Provide the (X, Y) coordinate of the cell's center where the given text is located.  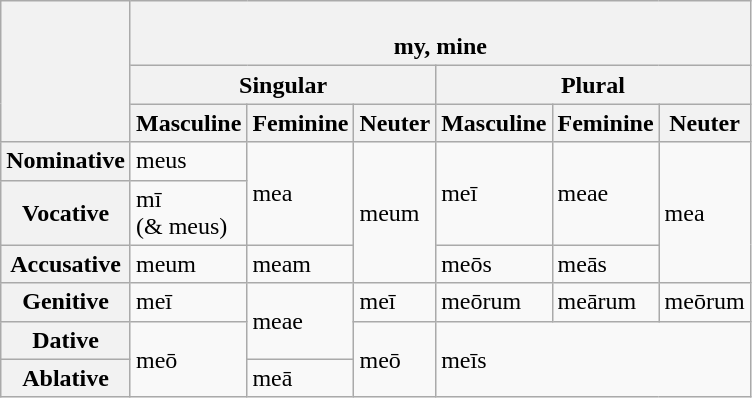
Genitive (66, 302)
Dative (66, 340)
meam (300, 264)
meārum (606, 302)
my, mine (440, 34)
Ablative (66, 378)
meās (606, 264)
mī(& meus) (188, 212)
meus (188, 161)
Nominative (66, 161)
Singular (282, 85)
Plural (594, 85)
Accusative (66, 264)
Vocative (66, 212)
meā (300, 378)
meīs (594, 359)
meōs (494, 264)
